Determine the [x, y] coordinate at the center of the cell enclosing the given text.  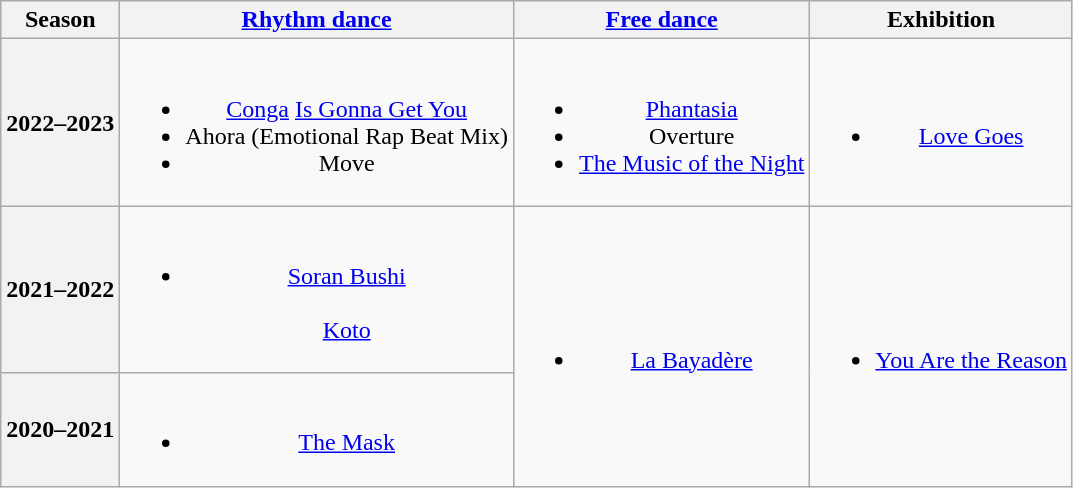
2020–2021 [60, 430]
Love Goes [942, 122]
Season [60, 20]
Free dance [661, 20]
Phantasia OvertureThe Music of the Night [661, 122]
Rhythm dance [317, 20]
Soran Bushi Koto [317, 290]
You Are the Reason [942, 346]
Exhibition [942, 20]
The Mask [317, 430]
2021–2022 [60, 290]
2022–2023 [60, 122]
La Bayadère [661, 346]
Conga Is Gonna Get You Ahora (Emotional Rap Beat Mix) Move [317, 122]
